Determine the (X, Y) coordinate at the center of the cell enclosing the given text.  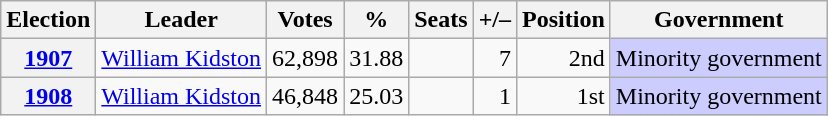
62,898 (306, 58)
+/– (494, 20)
7 (494, 58)
Position (564, 20)
Election (48, 20)
46,848 (306, 96)
1 (494, 96)
25.03 (376, 96)
1908 (48, 96)
Leader (182, 20)
1st (564, 96)
Seats (441, 20)
Votes (306, 20)
1907 (48, 58)
% (376, 20)
31.88 (376, 58)
2nd (564, 58)
Government (718, 20)
